Search for the cell housing the specified text and yield its (X, Y) center coordinate. 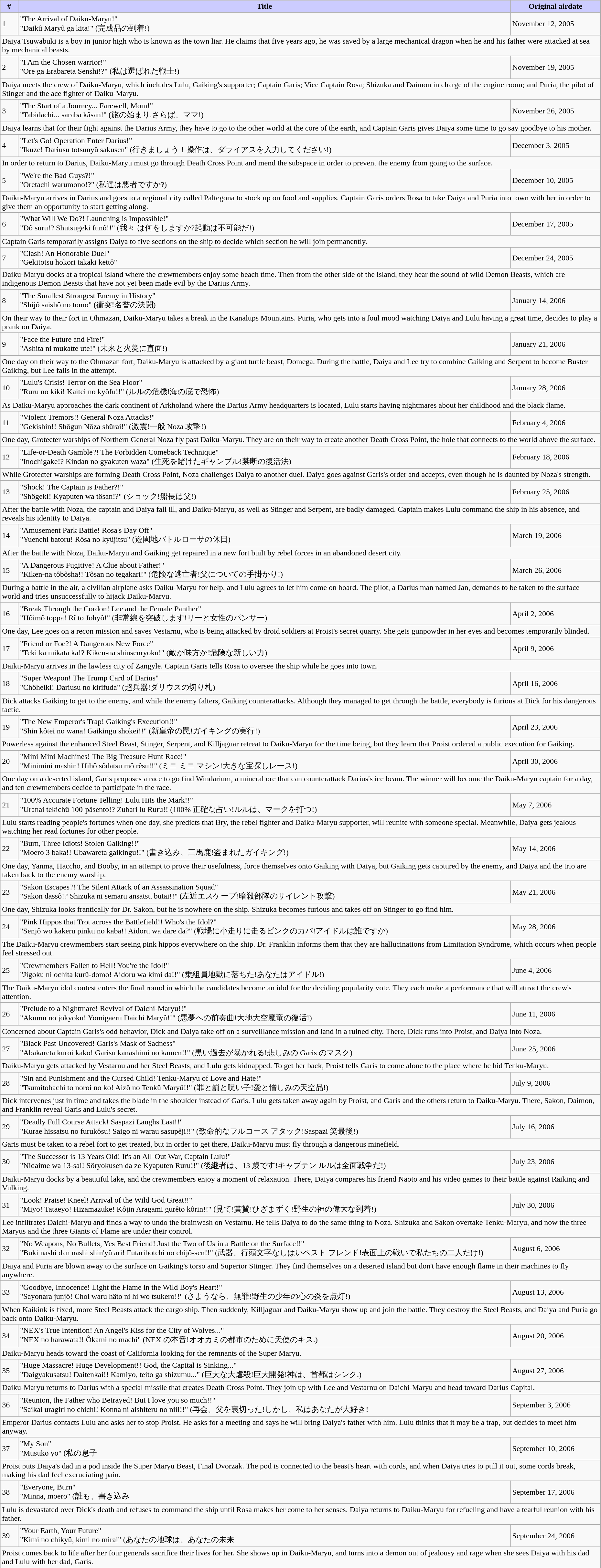
4 (9, 146)
November 26, 2005 (555, 111)
27 (9, 1049)
12 (9, 457)
Daiku-Maryu heads toward the coast of California looking for the remnants of the Super Maryu. (301, 1353)
May 7, 2006 (555, 805)
April 23, 2006 (555, 727)
August 20, 2006 (555, 1336)
14 (9, 535)
16 (9, 614)
"Pink Hippos that Trot across the Battlefield!! Who's the Idol?""Senjô wo kakeru pinku no kaba!! Aidoru wa dare da?" (戦場に小走りに走るピンクのカバ!アイドルは誰ですか) (264, 927)
Daiku-Maryu arrives in the lawless city of Zangyle. Captain Garis tells Rosa to oversee the ship while he goes into town. (301, 666)
"Everyone, Burn""Minna, moero" (誰も、書き込み (264, 1492)
25 (9, 970)
"The New Emperor's Trap! Gaiking's Execution!!""Shin kôtei no wana! Gaikingu shokei!!" (新皇帝の罠!ガイキングの実行!) (264, 727)
August 27, 2006 (555, 1371)
Title (264, 6)
34 (9, 1336)
July 16, 2006 (555, 1127)
15 (9, 570)
March 19, 2006 (555, 535)
December 3, 2005 (555, 146)
November 19, 2005 (555, 67)
Original airdate (555, 6)
August 13, 2006 (555, 1292)
8 (9, 301)
22 (9, 848)
"Clash! An Honorable Duel""Gekitotsu hokori takaki kettô" (264, 258)
June 4, 2006 (555, 970)
13 (9, 492)
April 9, 2006 (555, 648)
"Amusement Park Battle! Rosa's Day Off""Yuenchi batoru! Rôsa no kyûjitsu" (遊園地バトルローサの休日) (264, 535)
5 (9, 180)
"Violent Tremors!! General Noza Attacks!""Gekishin!! Shôgun Nôza shûrai!" (激震!一般 Noza 攻撃!) (264, 423)
"I Am the Chosen warrior!""Ore ga Erabareta Senshi!?" (私は選ばれた戦士!) (264, 67)
20 (9, 762)
February 25, 2006 (555, 492)
31 (9, 1205)
19 (9, 727)
September 10, 2006 (555, 1449)
33 (9, 1292)
November 12, 2005 (555, 24)
"100% Accurate Fortune Telling! Lulu Hits the Mark!!""Uranai tekichû 100-pâsento!? Zubari iu Ruru!! (100% 正確な占い!ルルは、マークを打つ!) (264, 805)
"Lulu's Crisis! Terror on the Sea Floor""Ruru no kiki! Kaitei no kyôfu!!" (ルルの危機!海の底で恐怖) (264, 388)
9 (9, 344)
December 24, 2005 (555, 258)
"What Will We Do?! Launching is Impossible!""Dô suru!? Shutsugeki funô!!" (我々 は何をしますか?起動は不可能だ!) (264, 224)
February 4, 2006 (555, 423)
May 14, 2006 (555, 848)
"Deadly Full Course Attack! Saspazi Laughs Last!!""Kurae hissatsu no furukôsu! Saigo ni warau sasupêji!!" (致命的なフルコース アタック!Saspazi 笑最後!) (264, 1127)
"Crewmembers Fallen to Hell! You're the Idol!""Jigoku ni ochita kurû-domo! Aidoru wa kimi da!!" (乗組員地獄に落ちた!あなたはアイドル!) (264, 970)
29 (9, 1127)
35 (9, 1371)
"Sin and Punishment and the Cursed Child! Tenku-Maryu of Love and Hate!""Tsumitobachi to noroi no ko! Aizô no Tenkû Maryû!!" (罪と罰と呪い子!愛と憎しみの天空品!) (264, 1083)
"Black Past Uncovered! Garis's Mask of Sadness""Abakareta kuroi kako! Garisu kanashimi no kamen!!" (黒い過去が暴かれる!悲しみの Garis のマスク) (264, 1049)
7 (9, 258)
3 (9, 111)
July 23, 2006 (555, 1162)
"Your Earth, Your Future""Kimi no chikyû, kimi no mirai" (あなたの地球は、あなたの未来 (264, 1536)
December 17, 2005 (555, 224)
July 30, 2006 (555, 1205)
February 18, 2006 (555, 457)
"NEX's True Intention! An Angel's Kiss for the City of Wolves...""NEX no harawata!! Ôkami no machi" (NEX の本音!オオカミの都市のために天使のキス.) (264, 1336)
"The Start of a Journey... Farewell, Mom!""Tabidachi... saraba kâsan!" (旅の始まり.さらば、ママ!) (264, 111)
"Shock! The Captain is Father?!""Shôgeki! Kyaputen wa tôsan!?" (ショック!船長は父!) (264, 492)
January 21, 2006 (555, 344)
"Look! Praise! Kneel! Arrival of the Wild God Great!!""Miyo! Tataeyo! Hizamazuke! Kôjin Aragami gurêto kôrin!!" (見て!賞賛!ひざまずく!野生の神の偉大な到着!) (264, 1205)
September 17, 2006 (555, 1492)
April 2, 2006 (555, 614)
"We're the Bad Guys?!""Oretachi warumono!?" (私達は悪者ですか?) (264, 180)
"The Arrival of Daiku-Maryu!""Daikû Maryû ga kita!" (完成品の到着!) (264, 24)
"The Smallest Strongest Enemy in History""Shijô saishô no tomo" (衝突!名誉の決闘) (264, 301)
May 21, 2006 (555, 892)
32 (9, 1249)
"Sakon Escapes?! The Silent Attack of an Assassination Squad""Sakon dassô!? Shizuka ni semaru ansatsu butai!!" (左近エスケープ!暗殺部隊のサイレント攻撃) (264, 892)
Garis must be taken to a rebel fort to get treated, but in order to get there, Daiku-Maryu must fly through a dangerous minefield. (301, 1144)
30 (9, 1162)
September 3, 2006 (555, 1405)
"Goodbye, Innocence! Light the Flame in the Wild Boy's Heart!""Sayonara junjô! Choi waru hâto ni hi wo tsukero!!" (さようなら、無罪!野生の少年の心の炎を点灯!) (264, 1292)
"A Dangerous Fugitive! A Clue about Father!""Kiken-na tôbôsha!! Tôsan no tegakari!" (危険な逃亡者!父についての手掛かり!) (264, 570)
One day, Shizuka looks frantically for Dr. Sakon, but he is nowhere on the ship. Shizuka becomes furious and takes off on Stinger to go find him. (301, 910)
"My Son""Musuko yo" (私の息子 (264, 1449)
24 (9, 927)
"Reunion, the Father who Betrayed! But I love you so much!!""Saikai uragiri no chichi! Konna ni aishiteru no niii!!" (再会、父を裏切った!しかし、私はあなたが大好き! (264, 1405)
"Super Weapon! The Trump Card of Darius""Chôheiki! Dariusu no kirifuda" (超兵器!ダリウスの切り札) (264, 683)
# (9, 6)
"Face the Future and Fire!""Ashita ni mukatte ute!" (未来と火災に直面!) (264, 344)
"Life-or-Death Gamble?! The Forbidden Comeback Technique""Inochigake!? Kindan no gyakuten waza" (生死を賭けたギャンブル!禁断の復活法) (264, 457)
17 (9, 648)
March 26, 2006 (555, 570)
"Break Through the Cordon! Lee and the Female Panther""Hôimô toppa! Rî to Johyô!" (非常線を突破します!リーと女性のパンサー) (264, 614)
December 10, 2005 (555, 180)
36 (9, 1405)
10 (9, 388)
August 6, 2006 (555, 1249)
26 (9, 1014)
June 25, 2006 (555, 1049)
"Mini Mini Machines! The Big Treasure Hunt Race!""Minimini mashin! Hihô sôdatsu mô rêsu!!" (ミニ ミニ マシン!大きな宝探しレース!) (264, 762)
June 11, 2006 (555, 1014)
18 (9, 683)
After the battle with Noza, Daiku-Maryu and Gaiking get repaired in a new fort built by rebel forces in an abandoned desert city. (301, 553)
37 (9, 1449)
"Friend or Foe?! A Dangerous New Force""Teki ka mikata ka!? Kiken-na shinsenryoku!" (敵か味方か!危険な新しい力) (264, 648)
Captain Garis temporarily assigns Daiya to five sections on the ship to decide which section he will join permanently. (301, 241)
May 28, 2006 (555, 927)
"Huge Massacre! Huge Development!! God, the Capital is Sinking...""Daigyakusatsu! Daitenkai!! Kamiyo, teito ga shizumu..." (巨大な大虐殺!巨大開発!神は、首都はシンク.) (264, 1371)
23 (9, 892)
11 (9, 423)
April 30, 2006 (555, 762)
"Prelude to a Nightmare! Revival of Daichi-Maryu!!""Akumu no jokyoku! Yomigaeru Daichi Maryû!!" (悪夢への前奏曲!大地大空魔竜の復活!) (264, 1014)
January 28, 2006 (555, 388)
21 (9, 805)
28 (9, 1083)
April 16, 2006 (555, 683)
39 (9, 1536)
January 14, 2006 (555, 301)
July 9, 2006 (555, 1083)
1 (9, 24)
6 (9, 224)
"Let's Go! Operation Enter Darius!""Ikuze! Dariusu totsunyû sakusen" (行きましょう！操作は、ダライアスを入力してください!) (264, 146)
September 24, 2006 (555, 1536)
"Burn, Three Idiots! Stolen Gaiking!!""Moero 3 baka!! Ubawareta gaikingu!!" (書き込み、三馬鹿!盗まれたガイキング!) (264, 848)
2 (9, 67)
38 (9, 1492)
